Determine the (x, y) coordinate at the center of the cell enclosing the given text.  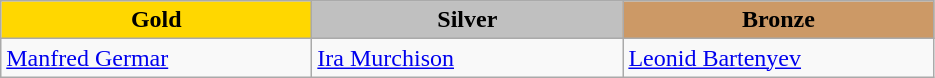
Ira Murchison (468, 58)
Bronze (778, 20)
Manfred Germar (156, 58)
Leonid Bartenyev (778, 58)
Silver (468, 20)
Gold (156, 20)
